Return the (X, Y) coordinate for the center point of the cell that contains the specified text.  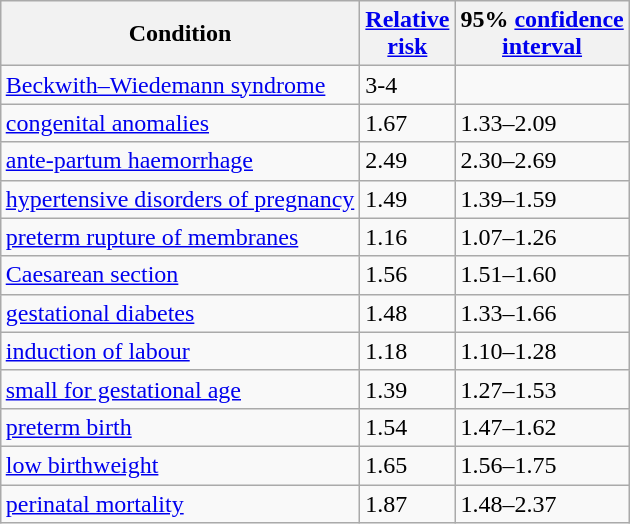
1.56 (408, 275)
congenital anomalies (180, 123)
2.30–2.69 (542, 161)
2.49 (408, 161)
Condition (180, 34)
1.39 (408, 389)
1.54 (408, 427)
1.10–1.28 (542, 351)
small for gestational age (180, 389)
1.18 (408, 351)
preterm rupture of membranes (180, 237)
Beckwith–Wiedemann syndrome (180, 85)
induction of labour (180, 351)
1.07–1.26 (542, 237)
1.33–2.09 (542, 123)
Relative risk (408, 34)
1.47–1.62 (542, 427)
hypertensive disorders of pregnancy (180, 199)
1.51–1.60 (542, 275)
preterm birth (180, 427)
1.48 (408, 313)
gestational diabetes (180, 313)
1.67 (408, 123)
1.65 (408, 465)
low birthweight (180, 465)
Caesarean section (180, 275)
1.39–1.59 (542, 199)
1.87 (408, 503)
1.56–1.75 (542, 465)
95% confidence interval (542, 34)
ante-partum haemorrhage (180, 161)
1.16 (408, 237)
1.27–1.53 (542, 389)
1.49 (408, 199)
1.48–2.37 (542, 503)
3-4 (408, 85)
perinatal mortality (180, 503)
1.33–1.66 (542, 313)
